Identify which cell holds the provided text, then report its [X, Y] central coordinate. 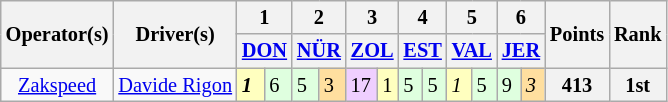
VAL [472, 51]
ZOL [372, 51]
17 [362, 85]
NÜR [319, 51]
Operator(s) [58, 34]
Zakspeed [58, 85]
Davide Rigon [174, 85]
9 [509, 85]
DON [264, 51]
4 [423, 17]
Driver(s) [174, 34]
2 [319, 17]
Points [577, 34]
413 [577, 85]
1st [638, 85]
Rank [638, 34]
EST [423, 51]
JER [521, 51]
